Extract the [X, Y] coordinate from the center of the cell holding the provided text.  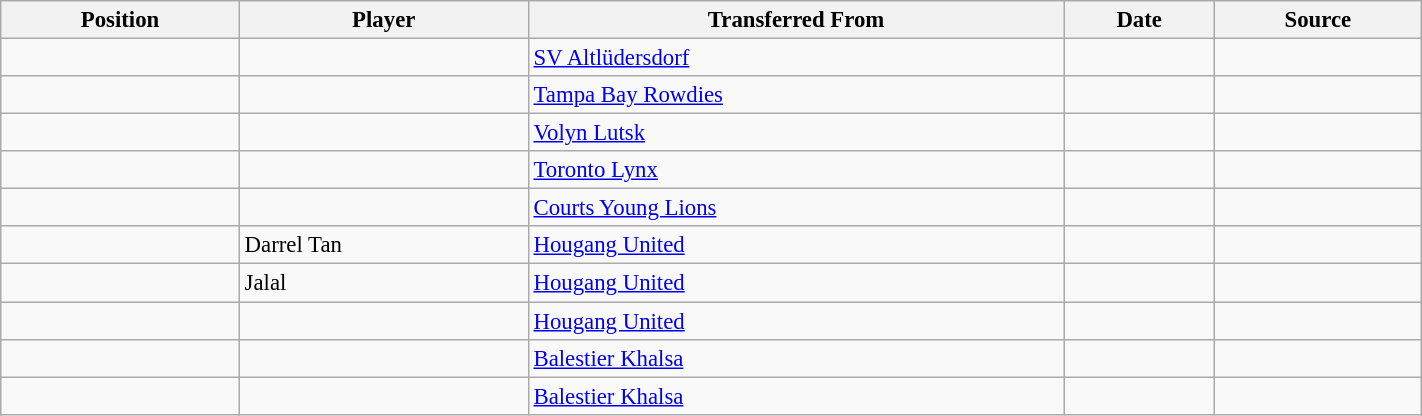
Darrel Tan [384, 245]
Tampa Bay Rowdies [796, 95]
Transferred From [796, 20]
Player [384, 20]
Volyn Lutsk [796, 133]
SV Altlüdersdorf [796, 58]
Date [1139, 20]
Jalal [384, 283]
Source [1318, 20]
Courts Young Lions [796, 208]
Position [120, 20]
Toronto Lynx [796, 170]
